From the cell containing the given text, extract its center point as (X, Y) coordinate. 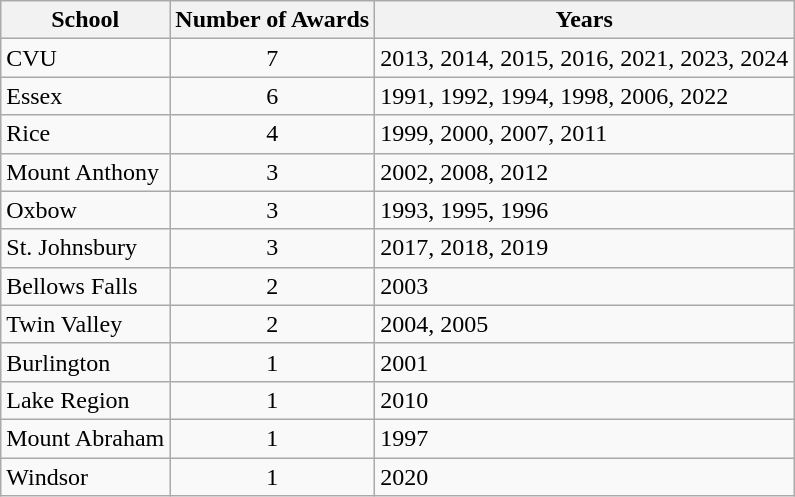
2013, 2014, 2015, 2016, 2021, 2023, 2024 (584, 58)
Rice (86, 134)
CVU (86, 58)
6 (272, 96)
1997 (584, 438)
4 (272, 134)
7 (272, 58)
Twin Valley (86, 324)
Lake Region (86, 400)
2004, 2005 (584, 324)
2001 (584, 362)
1993, 1995, 1996 (584, 210)
2003 (584, 286)
Essex (86, 96)
1999, 2000, 2007, 2011 (584, 134)
2010 (584, 400)
2002, 2008, 2012 (584, 172)
School (86, 20)
St. Johnsbury (86, 248)
Years (584, 20)
Mount Anthony (86, 172)
2020 (584, 477)
1991, 1992, 1994, 1998, 2006, 2022 (584, 96)
Windsor (86, 477)
Number of Awards (272, 20)
Mount Abraham (86, 438)
Burlington (86, 362)
Bellows Falls (86, 286)
Oxbow (86, 210)
2017, 2018, 2019 (584, 248)
